Extract the (X, Y) coordinate from the center of the cell holding the provided text.  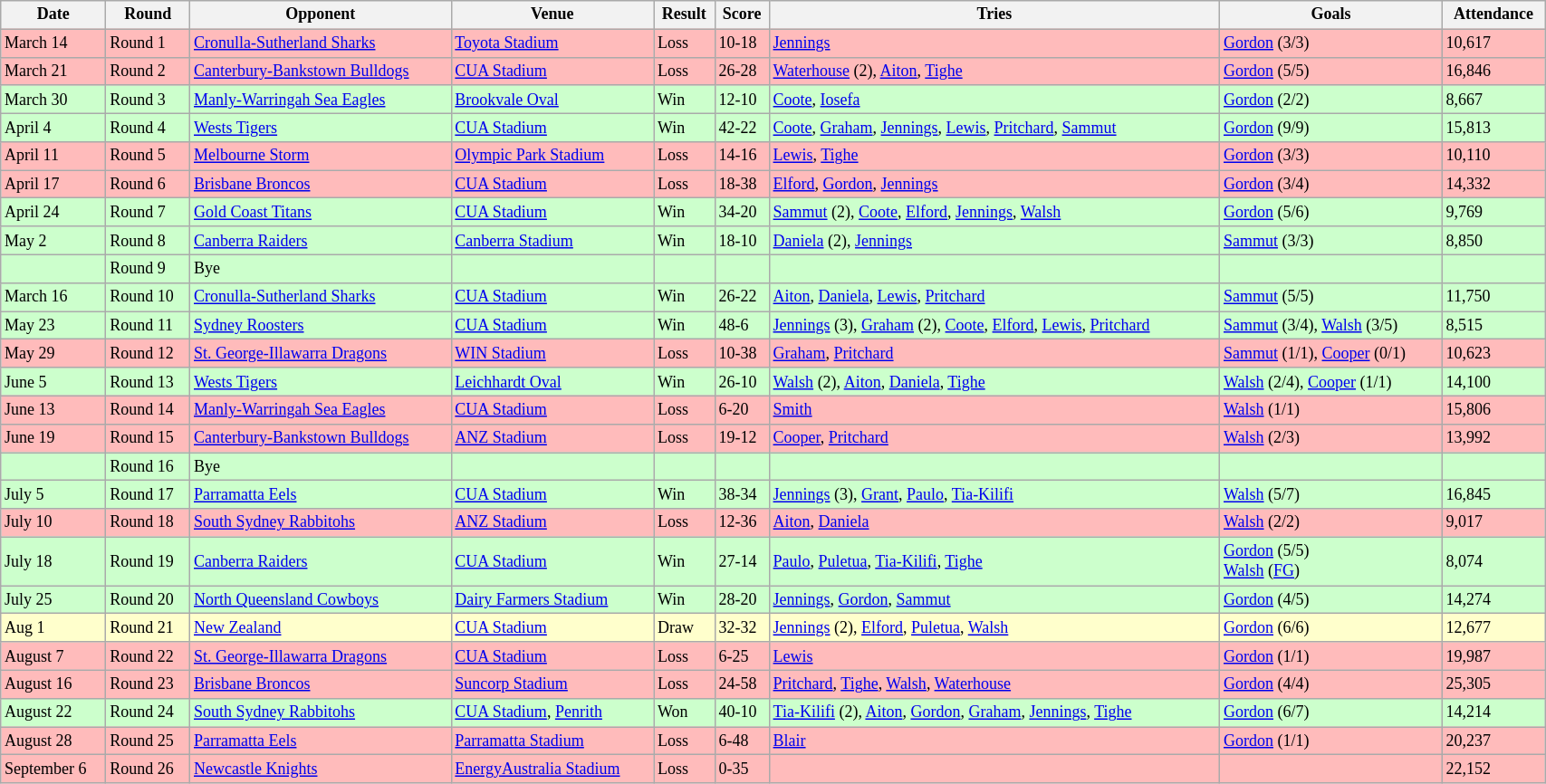
North Queensland Cowboys (321, 599)
April 4 (53, 127)
24-58 (742, 684)
8,850 (1493, 241)
48-6 (742, 326)
Round 9 (149, 268)
Round (149, 14)
Draw (685, 628)
Jennings (2), Elford, Puletua, Walsh (994, 628)
19-12 (742, 438)
13,992 (1493, 438)
Lewis (994, 655)
April 17 (53, 185)
10,110 (1493, 156)
6-25 (742, 655)
Jennings (3), Grant, Paulo, Tia-Kilifi (994, 494)
Venue (552, 14)
14,274 (1493, 599)
Lewis, Tighe (994, 156)
9,769 (1493, 212)
6-48 (742, 741)
Goals (1331, 14)
16,846 (1493, 71)
Jennings, Gordon, Sammut (994, 599)
14,214 (1493, 712)
Round 6 (149, 185)
42-22 (742, 127)
Gordon (5/5)Walsh (FG) (1331, 561)
May 23 (53, 326)
14-16 (742, 156)
11,750 (1493, 297)
July 5 (53, 494)
Walsh (5/7) (1331, 494)
July 25 (53, 599)
Parramatta Stadium (552, 741)
Round 19 (149, 561)
August 28 (53, 741)
Sammut (3/3) (1331, 241)
CUA Stadium, Penrith (552, 712)
March 14 (53, 43)
May 29 (53, 353)
Melbourne Storm (321, 156)
38-34 (742, 494)
Round 20 (149, 599)
Suncorp Stadium (552, 684)
Aiton, Daniela (994, 523)
Coote, Graham, Jennings, Lewis, Pritchard, Sammut (994, 127)
Gordon (6/6) (1331, 628)
Date (53, 14)
8,074 (1493, 561)
Gordon (3/4) (1331, 185)
Gordon (2/2) (1331, 100)
16,845 (1493, 494)
Walsh (2/2) (1331, 523)
Tries (994, 14)
12-36 (742, 523)
July 10 (53, 523)
Sammut (1/1), Cooper (0/1) (1331, 353)
Round 18 (149, 523)
Daniela (2), Jennings (994, 241)
20,237 (1493, 741)
Gordon (5/6) (1331, 212)
26-10 (742, 382)
Round 5 (149, 156)
Elford, Gordon, Jennings (994, 185)
WIN Stadium (552, 353)
12,677 (1493, 628)
Walsh (2), Aiton, Daniela, Tighe (994, 382)
Round 24 (149, 712)
Paulo, Puletua, Tia-Kilifi, Tighe (994, 561)
0-35 (742, 770)
Sydney Roosters (321, 326)
15,813 (1493, 127)
Round 14 (149, 409)
July 18 (53, 561)
Brookvale Oval (552, 100)
Walsh (2/3) (1331, 438)
Round 4 (149, 127)
Jennings (3), Graham (2), Coote, Elford, Lewis, Pritchard (994, 326)
Round 16 (149, 467)
Round 15 (149, 438)
Round 17 (149, 494)
Toyota Stadium (552, 43)
April 11 (53, 156)
18-10 (742, 241)
Waterhouse (2), Aiton, Tighe (994, 71)
28-20 (742, 599)
Smith (994, 409)
Walsh (1/1) (1331, 409)
Aiton, Daniela, Lewis, Pritchard (994, 297)
Blair (994, 741)
14,100 (1493, 382)
Round 13 (149, 382)
Round 3 (149, 100)
Gordon (4/4) (1331, 684)
Round 12 (149, 353)
Coote, Iosefa (994, 100)
Round 1 (149, 43)
Round 8 (149, 241)
Graham, Pritchard (994, 353)
Round 7 (149, 212)
26-22 (742, 297)
8,667 (1493, 100)
Canberra Stadium (552, 241)
Aug 1 (53, 628)
18-38 (742, 185)
25,305 (1493, 684)
8,515 (1493, 326)
Tia-Kilifi (2), Aiton, Gordon, Graham, Jennings, Tighe (994, 712)
Opponent (321, 14)
Sammut (2), Coote, Elford, Jennings, Walsh (994, 212)
34-20 (742, 212)
6-20 (742, 409)
Round 25 (149, 741)
March 30 (53, 100)
Cooper, Pritchard (994, 438)
March 16 (53, 297)
Won (685, 712)
15,806 (1493, 409)
August 16 (53, 684)
Walsh (2/4), Cooper (1/1) (1331, 382)
9,017 (1493, 523)
Gordon (6/7) (1331, 712)
Dairy Farmers Stadium (552, 599)
10-38 (742, 353)
12-10 (742, 100)
New Zealand (321, 628)
Gordon (5/5) (1331, 71)
Gold Coast Titans (321, 212)
August 7 (53, 655)
Round 10 (149, 297)
Sammut (3/4), Walsh (3/5) (1331, 326)
10,623 (1493, 353)
June 19 (53, 438)
Result (685, 14)
Gordon (4/5) (1331, 599)
June 13 (53, 409)
June 5 (53, 382)
14,332 (1493, 185)
Round 11 (149, 326)
32-32 (742, 628)
Pritchard, Tighe, Walsh, Waterhouse (994, 684)
26-28 (742, 71)
19,987 (1493, 655)
Score (742, 14)
27-14 (742, 561)
Gordon (9/9) (1331, 127)
10,617 (1493, 43)
EnergyAustralia Stadium (552, 770)
Attendance (1493, 14)
August 22 (53, 712)
April 24 (53, 212)
Newcastle Knights (321, 770)
Round 23 (149, 684)
Sammut (5/5) (1331, 297)
Olympic Park Stadium (552, 156)
Round 21 (149, 628)
March 21 (53, 71)
10-18 (742, 43)
Jennings (994, 43)
Round 22 (149, 655)
22,152 (1493, 770)
Round 2 (149, 71)
40-10 (742, 712)
September 6 (53, 770)
Leichhardt Oval (552, 382)
Round 26 (149, 770)
May 2 (53, 241)
